Detect which cell encompasses the target text, then output its (x, y) center coordinate. 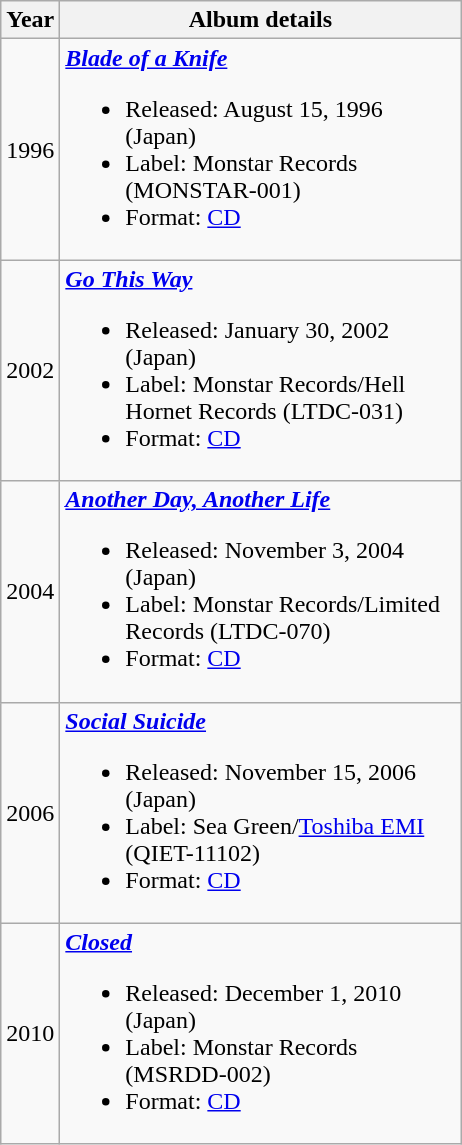
ClosedReleased: December 1, 2010 (Japan)Label: Monstar Records (MSRDD-002)Format: CD (260, 1034)
Another Day, Another LifeReleased: November 3, 2004 (Japan)Label: Monstar Records/Limited Records (LTDC-070)Format: CD (260, 592)
Social SuicideReleased: November 15, 2006 (Japan)Label: Sea Green/Toshiba EMI (QIET-11102)Format: CD (260, 812)
2010 (30, 1034)
Go This WayReleased: January 30, 2002 (Japan)Label: Monstar Records/Hell Hornet Records (LTDC-031)Format: CD (260, 370)
1996 (30, 150)
2002 (30, 370)
Year (30, 20)
Album details (260, 20)
2006 (30, 812)
2004 (30, 592)
Blade of a KnifeReleased: August 15, 1996 (Japan)Label: Monstar Records (MONSTAR-001)Format: CD (260, 150)
